Determine the (x, y) coordinate at the center of the cell enclosing the given text.  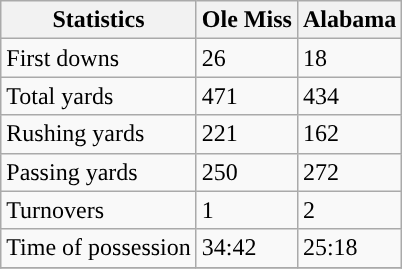
Total yards (99, 96)
25:18 (349, 248)
221 (246, 134)
Ole Miss (246, 20)
1 (246, 210)
272 (349, 172)
Turnovers (99, 210)
162 (349, 134)
Passing yards (99, 172)
250 (246, 172)
471 (246, 96)
Alabama (349, 20)
434 (349, 96)
2 (349, 210)
First downs (99, 58)
18 (349, 58)
Time of possession (99, 248)
26 (246, 58)
Statistics (99, 20)
Rushing yards (99, 134)
34:42 (246, 248)
